From the cell containing the given text, extract its center point as (x, y) coordinate. 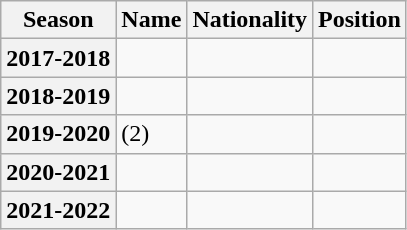
Season (58, 20)
(2) (152, 134)
Nationality (250, 20)
Name (152, 20)
2021-2022 (58, 210)
2020-2021 (58, 172)
2019-2020 (58, 134)
2018-2019 (58, 96)
Position (360, 20)
2017-2018 (58, 58)
